Detect which cell encompasses the target text, then output its (x, y) center coordinate. 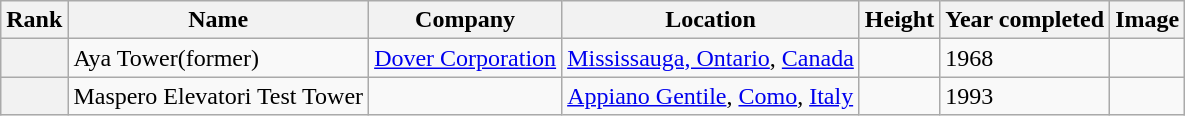
Company (466, 20)
Appiano Gentile, Como, Italy (711, 96)
Rank (34, 20)
Name (218, 20)
1968 (1025, 58)
Maspero Elevatori Test Tower (218, 96)
Aya Tower(former) (218, 58)
Dover Corporation (466, 58)
Year completed (1025, 20)
Image (1148, 20)
Height (899, 20)
Mississauga, Ontario, Canada (711, 58)
Location (711, 20)
1993 (1025, 96)
